For the text-containing cell, return its midpoint in [x, y] coordinate format. 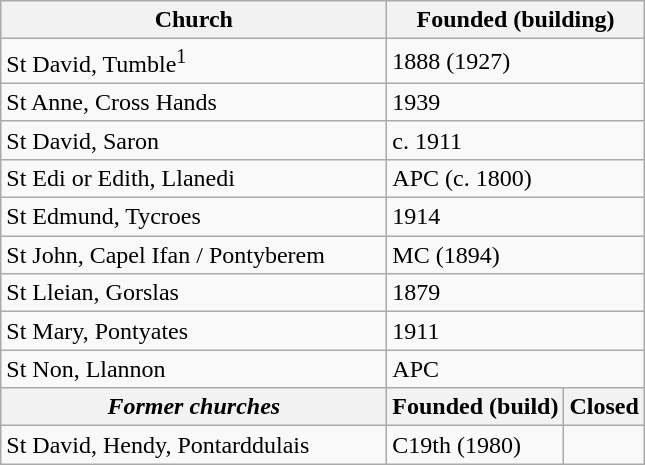
St Mary, Pontyates [194, 331]
St David, Hendy, Pontarddulais [194, 445]
Former churches [194, 407]
St Edmund, Tycroes [194, 217]
C19th (1980) [476, 445]
St Lleian, Gorslas [194, 293]
St David, Saron [194, 140]
c. 1911 [516, 140]
St David, Tumble1 [194, 62]
St Non, Llannon [194, 369]
MC (1894) [516, 255]
St John, Capel Ifan / Pontyberem [194, 255]
APC (c. 1800) [516, 178]
Closed [604, 407]
1879 [516, 293]
Founded (building) [516, 20]
St Edi or Edith, Llanedi [194, 178]
1914 [516, 217]
Founded (build) [476, 407]
St Anne, Cross Hands [194, 102]
Church [194, 20]
1888 (1927) [516, 62]
1911 [516, 331]
1939 [516, 102]
APC [516, 369]
